Pinpoint the cell where the given text exists, returning its [X, Y] midpoint coordinate. 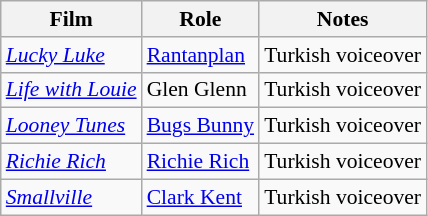
Smallville [72, 197]
Bugs Bunny [200, 126]
Role [200, 19]
Glen Glenn [200, 90]
Notes [342, 19]
Clark Kent [200, 197]
Looney Tunes [72, 126]
Rantanplan [200, 55]
Film [72, 19]
Life with Louie [72, 90]
Lucky Luke [72, 55]
